Return (x, y) of the center of cell containing provided text 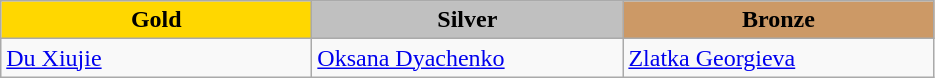
Zlatka Georgieva (778, 58)
Gold (156, 20)
Silver (468, 20)
Du Xiujie (156, 58)
Oksana Dyachenko (468, 58)
Bronze (778, 20)
